Determine the [x, y] coordinate at the center of the cell enclosing the given text.  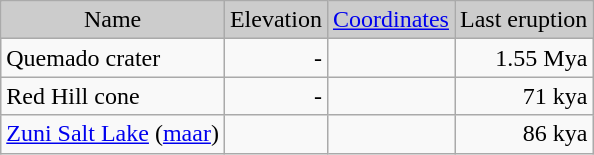
Elevation [276, 20]
Coordinates [390, 20]
71 kya [523, 96]
Last eruption [523, 20]
Quemado crater [113, 58]
1.55 Mya [523, 58]
Zuni Salt Lake (maar) [113, 134]
Name [113, 20]
86 kya [523, 134]
Red Hill cone [113, 96]
